Determine the [x, y] coordinate at the center of the cell enclosing the given text.  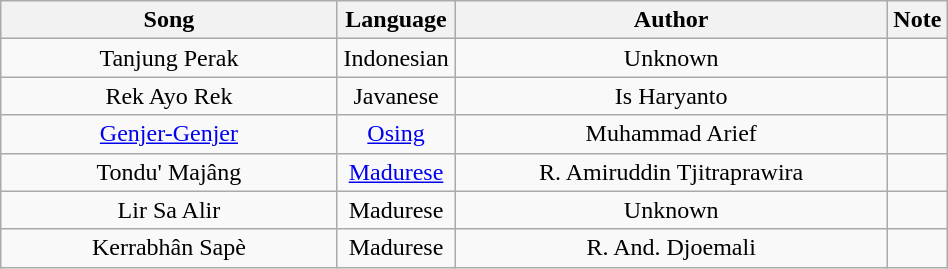
Language [396, 20]
R. Amiruddin Tjitraprawira [671, 172]
Genjer-Genjer [169, 134]
Kerrabhân Sapè [169, 248]
R. And. Djoemali [671, 248]
Tondu' Majâng [169, 172]
Muhammad Arief [671, 134]
Tanjung Perak [169, 58]
Note [917, 20]
Lir Sa Alir [169, 210]
Is Haryanto [671, 96]
Indonesian [396, 58]
Author [671, 20]
Song [169, 20]
Javanese [396, 96]
Rek Ayo Rek [169, 96]
Osing [396, 134]
